From the cell containing the given text, extract its center point as [X, Y] coordinate. 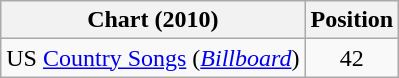
Chart (2010) [153, 20]
Position [352, 20]
42 [352, 58]
US Country Songs (Billboard) [153, 58]
